Scan for the cell matching the given text and deliver its (x, y) coordinate at center. 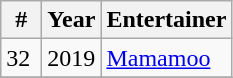
Entertainer (166, 20)
Mamamoo (166, 58)
32 (22, 58)
Year (72, 20)
2019 (72, 58)
# (22, 20)
